From the cell containing the given text, extract its center point as (X, Y) coordinate. 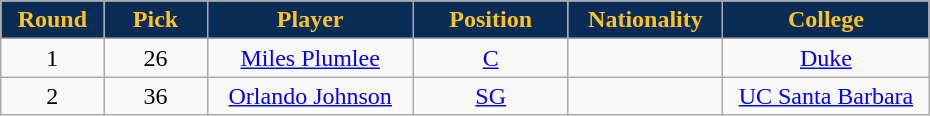
Player (310, 20)
Miles Plumlee (310, 58)
Orlando Johnson (310, 96)
26 (156, 58)
Duke (826, 58)
UC Santa Barbara (826, 96)
Round (52, 20)
SG (490, 96)
Position (490, 20)
C (490, 58)
College (826, 20)
Nationality (646, 20)
2 (52, 96)
Pick (156, 20)
36 (156, 96)
1 (52, 58)
